Search for the cell housing the specified text and yield its (x, y) center coordinate. 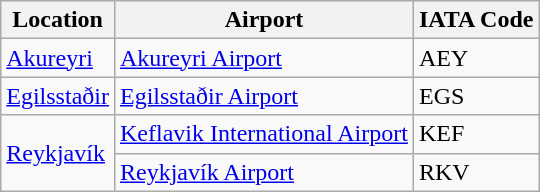
Location (58, 20)
Keflavik International Airport (264, 134)
Akureyri Airport (264, 58)
EGS (476, 96)
IATA Code (476, 20)
Reykjavík Airport (264, 172)
Akureyri (58, 58)
AEY (476, 58)
RKV (476, 172)
KEF (476, 134)
Airport (264, 20)
Reykjavík (58, 153)
Egilsstaðir Airport (264, 96)
Egilsstaðir (58, 96)
